Locate the cell with the specified text and output its [x, y] center coordinate. 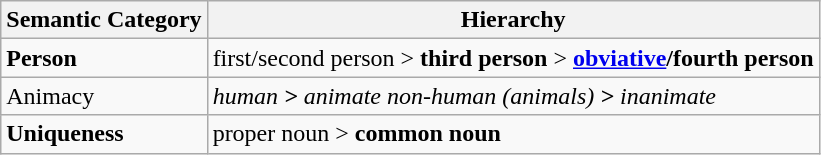
first/second person > third person > obviative/fourth person [513, 58]
Hierarchy [513, 20]
human > animate non-human (animals) > inanimate [513, 96]
Uniqueness [104, 134]
Person [104, 58]
Animacy [104, 96]
Semantic Category [104, 20]
proper noun > common noun [513, 134]
